Provide the (x, y) coordinate of the cell's center where the given text is located.  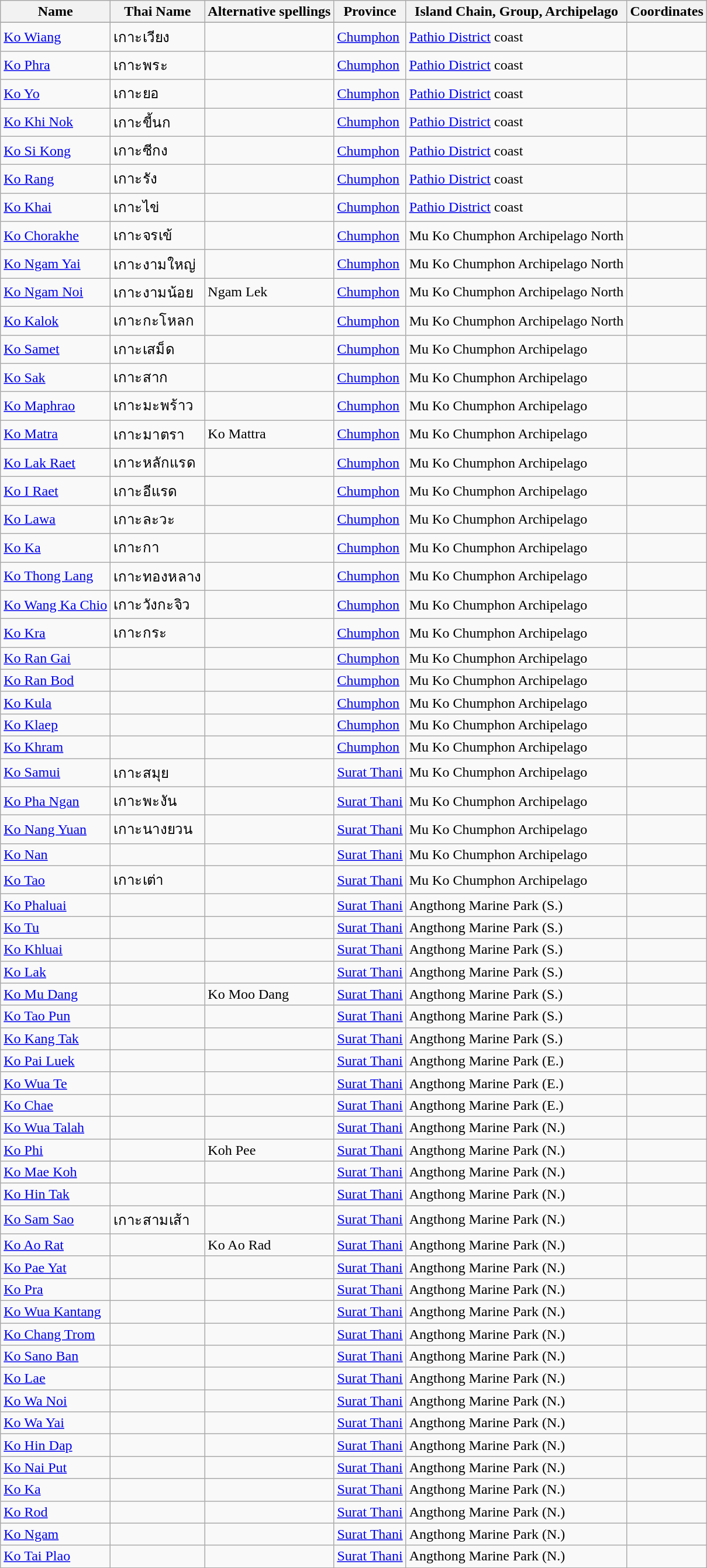
เกาะพะงัน (158, 801)
เกาะกะโหลก (158, 320)
Ko Lak (56, 972)
เกาะสาก (158, 378)
Ko Rod (56, 1512)
Ko Tai Plao (56, 1556)
Ko Ao Rad (269, 1245)
Ko Chorakhe (56, 236)
เกาะซีกง (158, 151)
Ko Ngam Noi (56, 292)
เกาะงามน้อย (158, 292)
Ko Lawa (56, 519)
เกาะมาตรา (158, 435)
Thai Name (158, 12)
เกาะวังกะจิว (158, 604)
Province (370, 12)
เกาะสมุย (158, 773)
เกาะหลักแรด (158, 463)
Name (56, 12)
Ko Wang Ka Chio (56, 604)
Ko Pra (56, 1289)
Ko Khi Nok (56, 122)
Ko Hin Dap (56, 1445)
เกาะสามเส้า (158, 1220)
Ko Moo Dang (269, 994)
Ko Mattra (269, 435)
Ko Hin Tak (56, 1195)
Ko Phi (56, 1150)
Ko Phra (56, 65)
Island Chain, Group, Archipelago (516, 12)
Ko I Raet (56, 491)
Ko Tao Pun (56, 1016)
Ko Sam Sao (56, 1220)
Ko Wa Yai (56, 1423)
Ko Thong Lang (56, 576)
เกาะยอ (158, 94)
Ko Nan (56, 854)
Ko Samui (56, 773)
Ko Khai (56, 207)
Ko Khram (56, 747)
เกาะรัง (158, 179)
Ko Kalok (56, 320)
เกาะละวะ (158, 519)
Ko Wua Te (56, 1083)
Ko Khluai (56, 950)
Ko Nang Yuan (56, 830)
Ko Wua Kantang (56, 1311)
Ko Mu Dang (56, 994)
Ko Pai Luek (56, 1061)
Ko Tu (56, 927)
เกาะขี้นก (158, 122)
Ko Sak (56, 378)
เกาะกระ (158, 634)
Ko Wiang (56, 37)
Ko Matra (56, 435)
Ko Si Kong (56, 151)
Koh Pee (269, 1150)
Ko Sano Ban (56, 1356)
Ko Kula (56, 702)
Ko Ran Bod (56, 680)
เกาะเวียง (158, 37)
Ko Chang Trom (56, 1334)
Ko Samet (56, 349)
Ko Pha Ngan (56, 801)
เกาะอีแรด (158, 491)
Ko Pae Yat (56, 1267)
เกาะงามใหญ่ (158, 264)
Ko Ao Rat (56, 1245)
เกาะกา (158, 548)
Ko Lae (56, 1379)
เกาะมะพร้าว (158, 406)
เกาะไข่ (158, 207)
Ko Wa Noi (56, 1401)
Ko Lak Raet (56, 463)
เกาะทองหลาง (158, 576)
Ko Ngam Yai (56, 264)
Ko Mae Koh (56, 1172)
Ko Yo (56, 94)
Ko Kang Tak (56, 1039)
Coordinates (667, 12)
Alternative spellings (269, 12)
Ko Chae (56, 1105)
Ko Maphrao (56, 406)
เกาะนางยวน (158, 830)
Ko Klaep (56, 725)
เกาะเต่า (158, 880)
Ko Rang (56, 179)
Ko Ran Gai (56, 658)
เกาะจรเข้ (158, 236)
Ko Wua Talah (56, 1127)
Ko Ngam (56, 1534)
เกาะพระ (158, 65)
เกาะเสม็ด (158, 349)
Ngam Lek (269, 292)
Ko Kra (56, 634)
Ko Phaluai (56, 905)
Ko Tao (56, 880)
Ko Nai Put (56, 1467)
